Pinpoint the cell where the given text exists, returning its (x, y) midpoint coordinate. 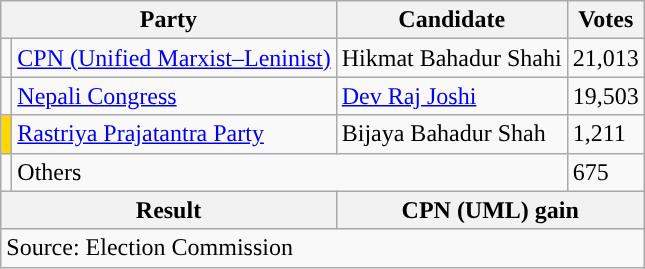
Candidate (452, 20)
Dev Raj Joshi (452, 96)
19,503 (606, 96)
Nepali Congress (174, 96)
Votes (606, 20)
1,211 (606, 134)
Result (168, 210)
CPN (Unified Marxist–Leninist) (174, 58)
Party (168, 20)
Source: Election Commission (323, 248)
CPN (UML) gain (490, 210)
675 (606, 172)
Rastriya Prajatantra Party (174, 134)
Others (290, 172)
Hikmat Bahadur Shahi (452, 58)
Bijaya Bahadur Shah (452, 134)
21,013 (606, 58)
